For the text-containing cell, return its midpoint in [X, Y] coordinate format. 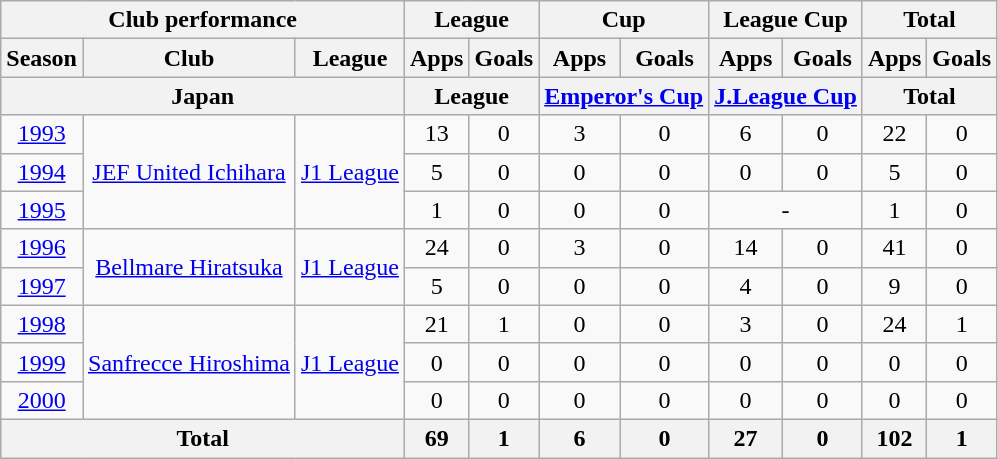
Sanfrecce Hiroshima [188, 362]
1996 [42, 248]
27 [746, 438]
1993 [42, 134]
J.League Cup [786, 96]
9 [894, 286]
Bellmare Hiratsuka [188, 267]
2000 [42, 400]
1994 [42, 172]
Emperor's Cup [624, 96]
League Cup [786, 20]
Cup [624, 20]
4 [746, 286]
14 [746, 248]
JEF United Ichihara [188, 172]
Season [42, 58]
- [786, 210]
22 [894, 134]
1999 [42, 362]
69 [437, 438]
1995 [42, 210]
13 [437, 134]
1997 [42, 286]
Club performance [203, 20]
1998 [42, 324]
Club [188, 58]
102 [894, 438]
21 [437, 324]
41 [894, 248]
Japan [203, 96]
